Search for the cell housing the specified text and yield its (x, y) center coordinate. 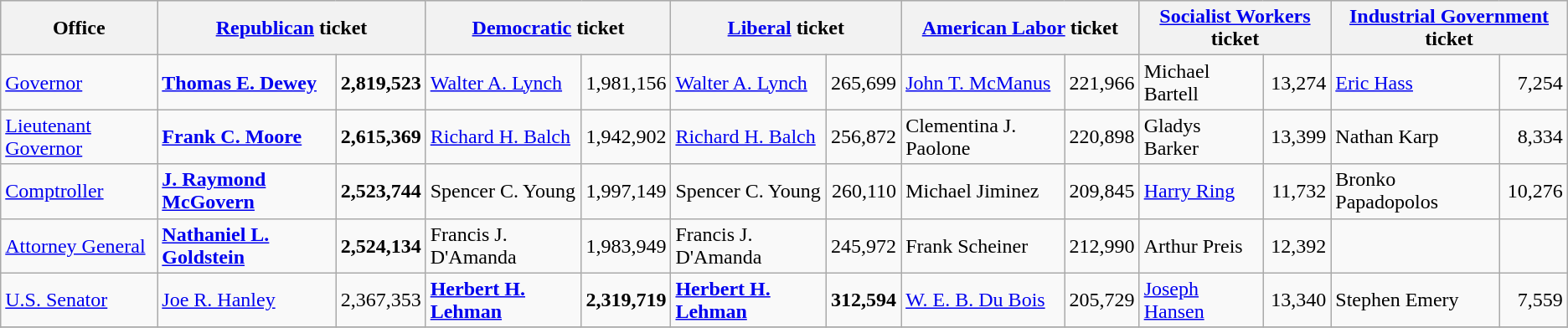
245,972 (864, 246)
Joe R. Hanley (246, 300)
Comptroller (79, 191)
7,254 (1534, 82)
Lieutenant Governor (79, 137)
Gladys Barker (1201, 137)
7,559 (1534, 300)
Clementina J. Paolone (983, 137)
2,319,719 (627, 300)
W. E. B. Du Bois (983, 300)
Eric Hass (1416, 82)
Office (79, 28)
Frank Scheiner (983, 246)
12,392 (1297, 246)
Joseph Hansen (1201, 300)
Democratic ticket (548, 28)
Attorney General (79, 246)
212,990 (1102, 246)
Stephen Emery (1416, 300)
American Labor ticket (1020, 28)
260,110 (864, 191)
Republican ticket (291, 28)
209,845 (1102, 191)
Governor (79, 82)
1,942,902 (627, 137)
10,276 (1534, 191)
2,523,744 (380, 191)
1,983,949 (627, 246)
1,997,149 (627, 191)
Liberal ticket (786, 28)
205,729 (1102, 300)
Nathaniel L. Goldstein (246, 246)
Frank C. Moore (246, 137)
Bronko Papadopolos (1416, 191)
13,399 (1297, 137)
Michael Bartell (1201, 82)
U.S. Senator (79, 300)
256,872 (864, 137)
Michael Jiminez (983, 191)
8,334 (1534, 137)
265,699 (864, 82)
2,524,134 (380, 246)
2,615,369 (380, 137)
Arthur Preis (1201, 246)
Nathan Karp (1416, 137)
1,981,156 (627, 82)
220,898 (1102, 137)
John T. McManus (983, 82)
11,732 (1297, 191)
J. Raymond McGovern (246, 191)
13,340 (1297, 300)
Harry Ring (1201, 191)
2,819,523 (380, 82)
13,274 (1297, 82)
221,966 (1102, 82)
2,367,353 (380, 300)
Industrial Government ticket (1449, 28)
312,594 (864, 300)
Thomas E. Dewey (246, 82)
Socialist Workers ticket (1235, 28)
